Capture the cell that displays the provided text and extract its (X, Y) central coordinate. 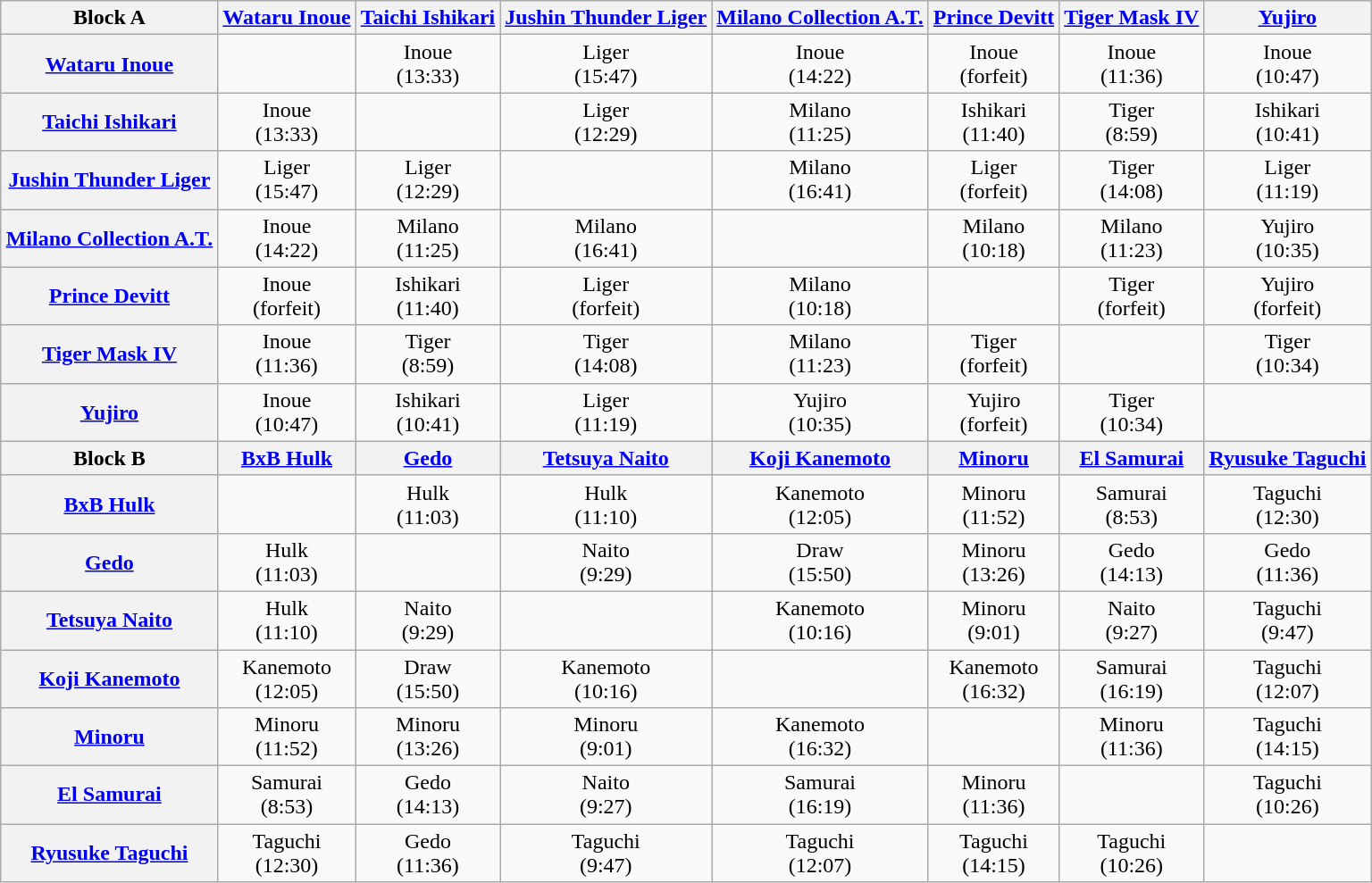
Block B (109, 458)
Block A (109, 18)
